Extract the [X, Y] coordinate from the center of the cell holding the provided text.  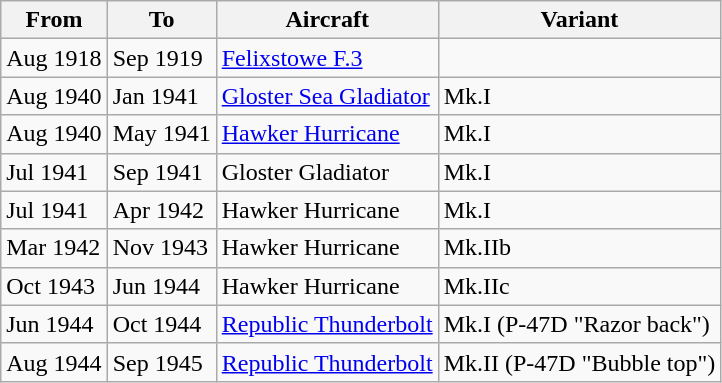
Gloster Sea Gladiator [327, 96]
Felixstowe F.3 [327, 58]
Oct 1944 [162, 324]
To [162, 20]
Mk.II (P-47D "Bubble top") [580, 362]
Mk.IIb [580, 248]
Jan 1941 [162, 96]
Sep 1919 [162, 58]
Apr 1942 [162, 210]
Variant [580, 20]
Mk.IIc [580, 286]
May 1941 [162, 134]
Aug 1944 [54, 362]
From [54, 20]
Nov 1943 [162, 248]
Mk.I (P-47D "Razor back") [580, 324]
Mar 1942 [54, 248]
Oct 1943 [54, 286]
Sep 1941 [162, 172]
Gloster Gladiator [327, 172]
Aircraft [327, 20]
Aug 1918 [54, 58]
Sep 1945 [162, 362]
